Pinpoint the cell where the given text exists, returning its (x, y) midpoint coordinate. 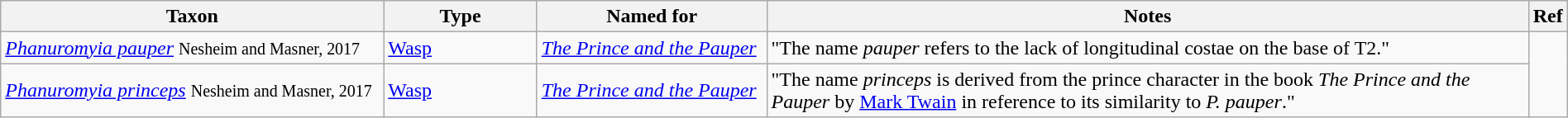
"The name pauper refers to the lack of longitudinal costae on the base of T2." (1148, 48)
Named for (652, 17)
Type (460, 17)
Ref (1548, 17)
Phanuromyia pauper Nesheim and Masner, 2017 (192, 48)
Taxon (192, 17)
Phanuromyia princeps Nesheim and Masner, 2017 (192, 91)
Notes (1148, 17)
